Return (X, Y) of the center of cell containing provided text 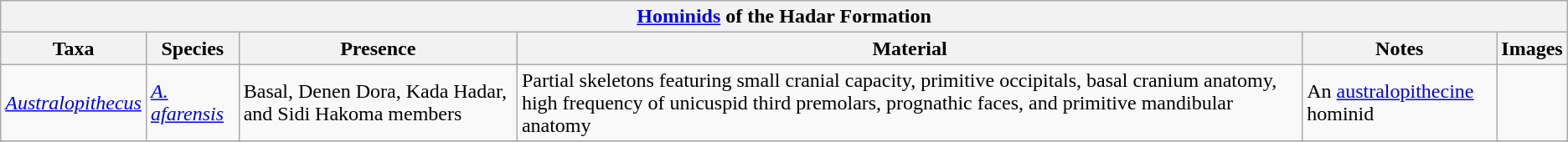
An australopithecine hominid (1400, 103)
Taxa (74, 48)
Images (1532, 48)
A. afarensis (193, 103)
Material (910, 48)
Hominids of the Hadar Formation (784, 17)
Species (193, 48)
Notes (1400, 48)
Australopithecus (74, 103)
Presence (378, 48)
Basal, Denen Dora, Kada Hadar, and Sidi Hakoma members (378, 103)
